Pinpoint the cell where the given text exists, returning its [X, Y] midpoint coordinate. 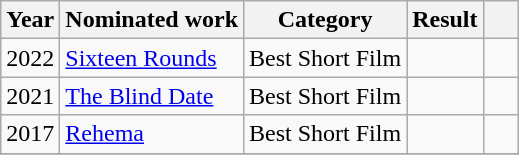
2022 [30, 58]
2017 [30, 134]
Result [445, 20]
Sixteen Rounds [152, 58]
The Blind Date [152, 96]
Category [326, 20]
Nominated work [152, 20]
Year [30, 20]
2021 [30, 96]
Rehema [152, 134]
